Detect which cell encompasses the target text, then output its [X, Y] center coordinate. 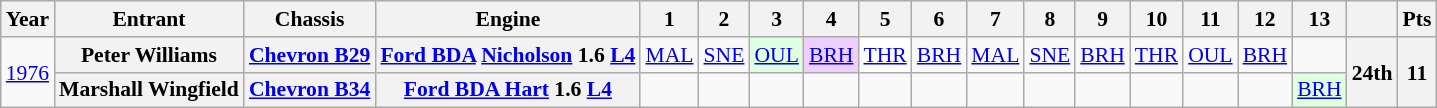
4 [832, 19]
13 [1320, 19]
1 [669, 19]
9 [1102, 19]
2 [724, 19]
8 [1050, 19]
Chassis [310, 19]
Peter Williams [149, 55]
1976 [28, 72]
3 [776, 19]
Ford BDA Nicholson 1.6 L4 [508, 55]
Entrant [149, 19]
10 [1156, 19]
Marshall Wingfield [149, 90]
12 [1266, 19]
Chevron B34 [310, 90]
Pts [1418, 19]
7 [995, 19]
5 [884, 19]
Chevron B29 [310, 55]
6 [940, 19]
Ford BDA Hart 1.6 L4 [508, 90]
Year [28, 19]
Engine [508, 19]
24th [1372, 72]
